Provide the (X, Y) coordinate of the cell's center where the given text is located.  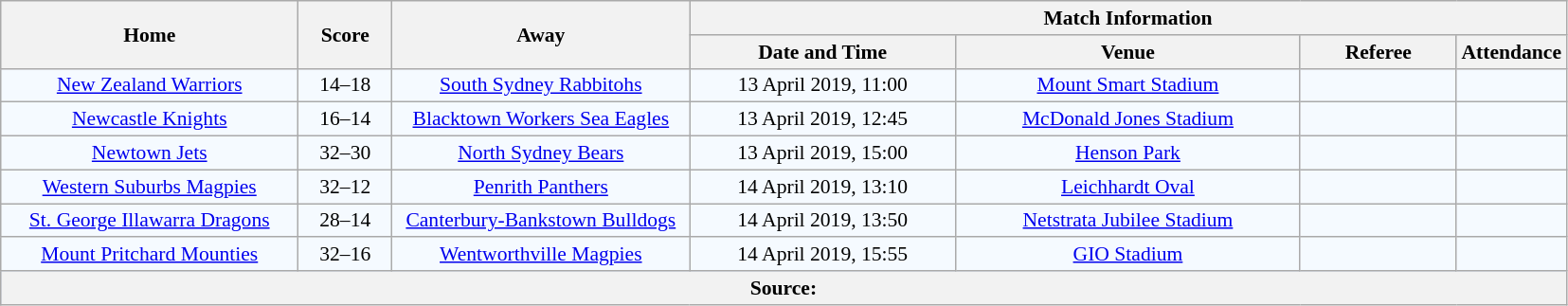
Netstrata Jubilee Stadium (1128, 221)
Newcastle Knights (150, 119)
New Zealand Warriors (150, 85)
Henson Park (1128, 153)
GIO Stadium (1128, 255)
Mount Smart Stadium (1128, 85)
Venue (1128, 52)
Wentworthville Magpies (541, 255)
14 April 2019, 13:10 (822, 187)
Canterbury-Bankstown Bulldogs (541, 221)
32–16 (345, 255)
13 April 2019, 12:45 (822, 119)
Source: (784, 288)
32–12 (345, 187)
South Sydney Rabbitohs (541, 85)
14 April 2019, 13:50 (822, 221)
North Sydney Bears (541, 153)
Away (541, 34)
Attendance (1511, 52)
Score (345, 34)
Match Information (1127, 18)
14 April 2019, 15:55 (822, 255)
Home (150, 34)
Western Suburbs Magpies (150, 187)
28–14 (345, 221)
32–30 (345, 153)
14–18 (345, 85)
Mount Pritchard Mounties (150, 255)
Newtown Jets (150, 153)
Blacktown Workers Sea Eagles (541, 119)
13 April 2019, 15:00 (822, 153)
Penrith Panthers (541, 187)
13 April 2019, 11:00 (822, 85)
Referee (1378, 52)
Leichhardt Oval (1128, 187)
16–14 (345, 119)
St. George Illawarra Dragons (150, 221)
McDonald Jones Stadium (1128, 119)
Date and Time (822, 52)
